Detect which cell encompasses the target text, then output its (X, Y) center coordinate. 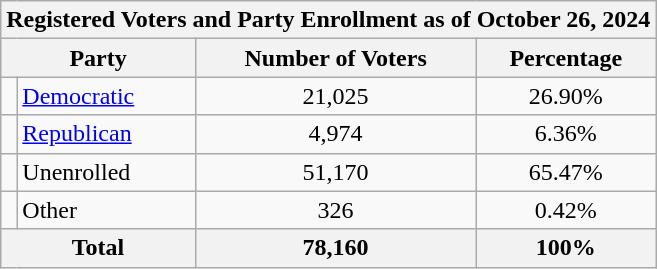
0.42% (566, 210)
Party (98, 58)
65.47% (566, 172)
26.90% (566, 96)
Republican (106, 134)
6.36% (566, 134)
Total (98, 248)
Other (106, 210)
21,025 (336, 96)
100% (566, 248)
Unenrolled (106, 172)
Democratic (106, 96)
51,170 (336, 172)
Percentage (566, 58)
78,160 (336, 248)
326 (336, 210)
Registered Voters and Party Enrollment as of October 26, 2024 (328, 20)
Number of Voters (336, 58)
4,974 (336, 134)
